Search for the cell housing the specified text and yield its [x, y] center coordinate. 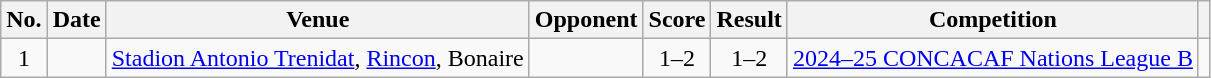
Venue [318, 20]
Stadion Antonio Trenidat, Rincon, Bonaire [318, 58]
Result [749, 20]
2024–25 CONCACAF Nations League B [992, 58]
1 [24, 58]
No. [24, 20]
Date [76, 20]
Competition [992, 20]
Opponent [586, 20]
Score [677, 20]
